Identify which cell holds the provided text, then report its [x, y] central coordinate. 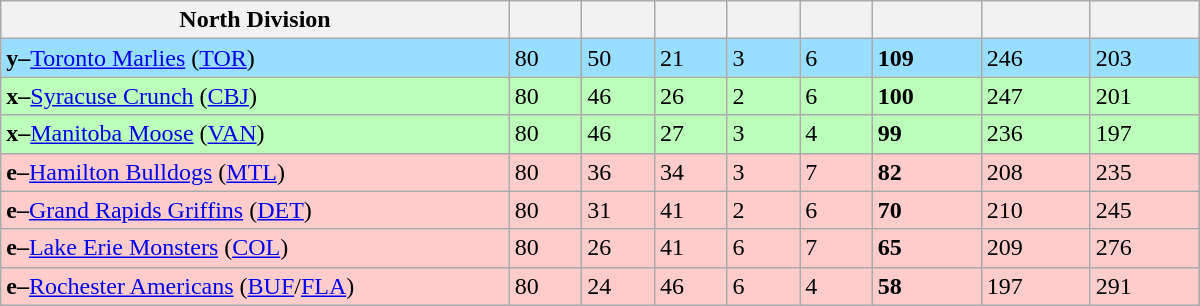
209 [1036, 248]
236 [1036, 134]
North Division [255, 20]
24 [618, 286]
109 [926, 58]
y–Toronto Marlies (TOR) [255, 58]
x–Manitoba Moose (VAN) [255, 134]
100 [926, 96]
31 [618, 210]
e–Lake Erie Monsters (COL) [255, 248]
36 [618, 172]
291 [1144, 286]
e–Hamilton Bulldogs (MTL) [255, 172]
58 [926, 286]
34 [690, 172]
245 [1144, 210]
50 [618, 58]
65 [926, 248]
208 [1036, 172]
235 [1144, 172]
70 [926, 210]
e–Grand Rapids Griffins (DET) [255, 210]
210 [1036, 210]
201 [1144, 96]
203 [1144, 58]
27 [690, 134]
246 [1036, 58]
99 [926, 134]
e–Rochester Americans (BUF/FLA) [255, 286]
247 [1036, 96]
82 [926, 172]
276 [1144, 248]
x–Syracuse Crunch (CBJ) [255, 96]
21 [690, 58]
